Scan for the cell matching the given text and deliver its [x, y] coordinate at center. 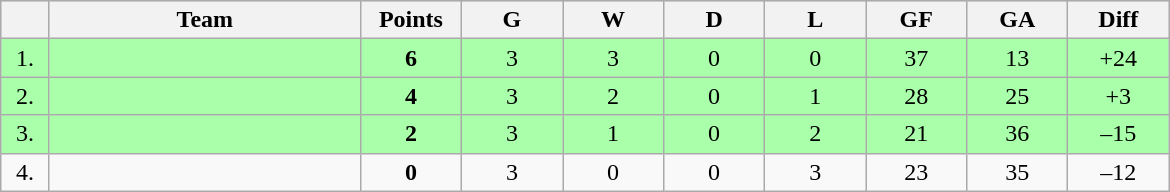
GA [1018, 20]
GF [916, 20]
6 [410, 58]
36 [1018, 134]
G [512, 20]
D [714, 20]
Points [410, 20]
+3 [1118, 96]
1. [26, 58]
L [816, 20]
28 [916, 96]
+24 [1118, 58]
4 [410, 96]
3. [26, 134]
25 [1018, 96]
23 [916, 172]
–15 [1118, 134]
37 [916, 58]
Diff [1118, 20]
21 [916, 134]
2. [26, 96]
35 [1018, 172]
13 [1018, 58]
4. [26, 172]
Team [204, 20]
W [612, 20]
–12 [1118, 172]
